Return (x, y) of the center of cell containing provided text 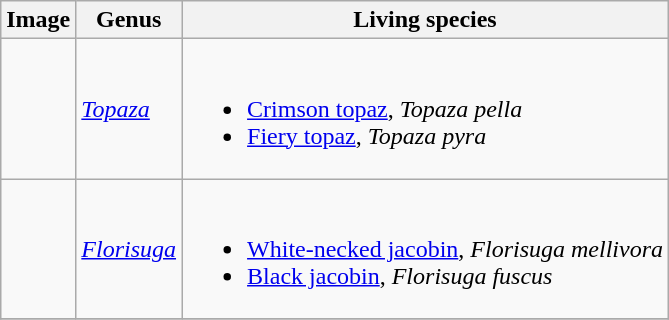
White-necked jacobin, Florisuga mellivoraBlack jacobin, Florisuga fuscus (426, 249)
Crimson topaz, Topaza pellaFiery topaz, Topaza pyra (426, 109)
Topaza (129, 109)
Image (38, 20)
Florisuga (129, 249)
Genus (129, 20)
Living species (426, 20)
